Determine the [X, Y] coordinate at the center of the cell enclosing the given text.  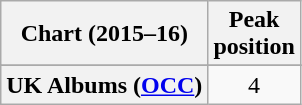
4 [254, 85]
Chart (2015–16) [104, 34]
UK Albums (OCC) [104, 85]
Peakposition [254, 34]
